Locate the cell with the specified text and output its [x, y] center coordinate. 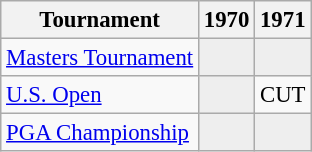
PGA Championship [100, 133]
1971 [283, 20]
1970 [227, 20]
U.S. Open [100, 95]
Tournament [100, 20]
Masters Tournament [100, 58]
CUT [283, 95]
